For the text-containing cell, return its midpoint in [x, y] coordinate format. 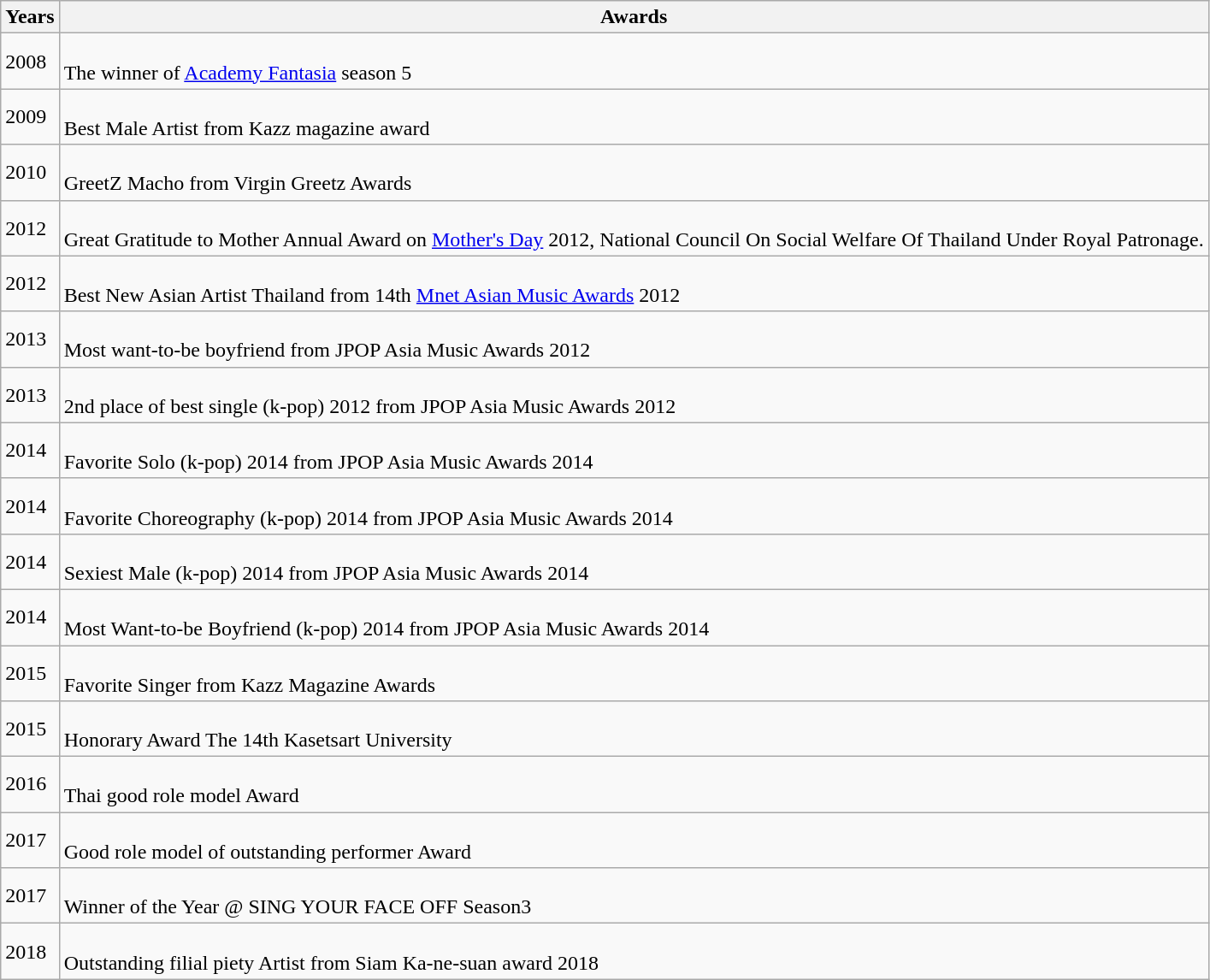
2nd place of best single (k-pop) 2012 from JPOP Asia Music Awards 2012 [634, 395]
Sexiest Male (k-pop) 2014 from JPOP Asia Music Awards 2014 [634, 561]
Honorary Award The 14th Kasetsart University [634, 729]
Winner of the Year @ SING YOUR FACE OFF Season3 [634, 896]
Favorite Solo (k-pop) 2014 from JPOP Asia Music Awards 2014 [634, 450]
Best New Asian Artist Thailand from 14th Mnet Asian Music Awards 2012 [634, 284]
Most want-to-be boyfriend from JPOP Asia Music Awards 2012 [634, 339]
GreetZ Macho from Virgin Greetz Awards [634, 173]
Years [30, 17]
Awards [634, 17]
Favorite Singer from Kazz Magazine Awards [634, 672]
2010 [30, 173]
Good role model of outstanding performer Award [634, 840]
Outstanding filial piety Artist from Siam Ka-ne-suan award 2018 [634, 951]
2009 [30, 116]
Most Want-to-be Boyfriend (k-pop) 2014 from JPOP Asia Music Awards 2014 [634, 617]
2008 [30, 62]
Great Gratitude to Mother Annual Award on Mother's Day 2012, National Council On Social Welfare Of Thailand Under Royal Patronage. [634, 227]
2016 [30, 785]
Best Male Artist from Kazz magazine award [634, 116]
Favorite Choreography (k-pop) 2014 from JPOP Asia Music Awards 2014 [634, 506]
2018 [30, 951]
Thai good role model Award [634, 785]
The winner of Academy Fantasia season 5 [634, 62]
